Return the (X, Y) coordinate for the center point of the cell that contains the specified text.  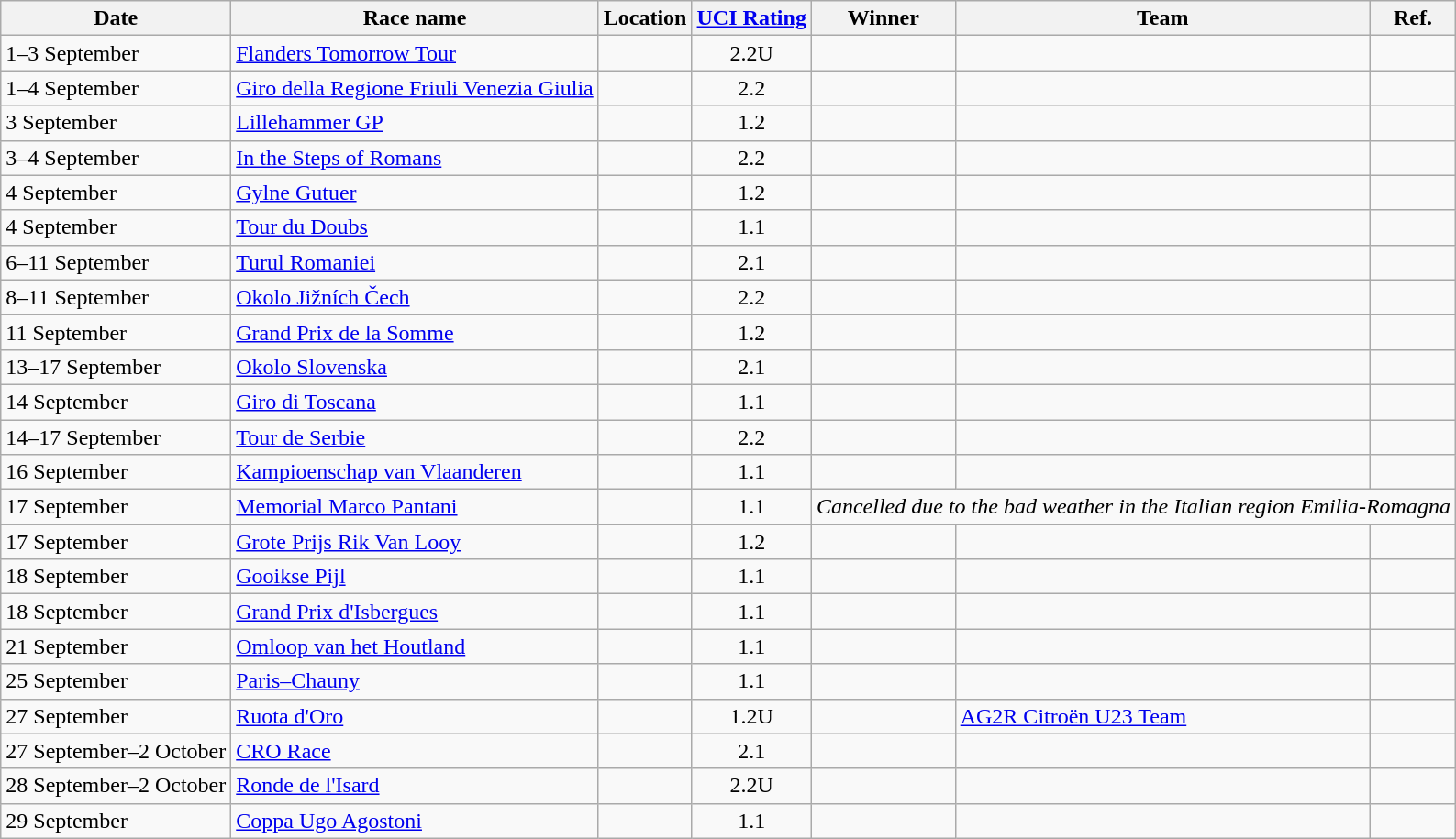
14–17 September (116, 437)
14 September (116, 402)
Tour de Serbie (415, 437)
27 September (116, 716)
11 September (116, 332)
16 September (116, 472)
AG2R Citroën U23 Team (1162, 716)
6–11 September (116, 262)
Location (645, 18)
1–4 September (116, 88)
Giro di Toscana (415, 402)
Ref. (1413, 18)
In the Steps of Romans (415, 158)
Team (1162, 18)
3–4 September (116, 158)
13–17 September (116, 367)
3 September (116, 123)
Ruota d'Oro (415, 716)
Date (116, 18)
Okolo Jižních Čech (415, 297)
Okolo Slovenska (415, 367)
28 September–2 October (116, 786)
Grand Prix d'Isbergues (415, 612)
21 September (116, 646)
Grand Prix de la Somme (415, 332)
Paris–Chauny (415, 681)
8–11 September (116, 297)
Flanders Tomorrow Tour (415, 53)
Ronde de l'Isard (415, 786)
Cancelled due to the bad weather in the Italian region Emilia-Romagna (1133, 507)
Race name (415, 18)
Memorial Marco Pantani (415, 507)
Turul Romaniei (415, 262)
Giro della Regione Friuli Venezia Giulia (415, 88)
Gooikse Pijl (415, 577)
UCI Rating (751, 18)
1–3 September (116, 53)
27 September–2 October (116, 751)
Grote Prijs Rik Van Looy (415, 542)
25 September (116, 681)
Omloop van het Houtland (415, 646)
Winner (883, 18)
Kampioenschap van Vlaanderen (415, 472)
1.2U (751, 716)
29 September (116, 821)
Tour du Doubs (415, 227)
Coppa Ugo Agostoni (415, 821)
Gylne Gutuer (415, 193)
Lillehammer GP (415, 123)
CRO Race (415, 751)
